Identify which cell holds the provided text, then report its [X, Y] central coordinate. 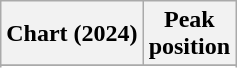
Peakposition [189, 34]
Chart (2024) [72, 34]
